Detect which cell encompasses the target text, then output its (X, Y) center coordinate. 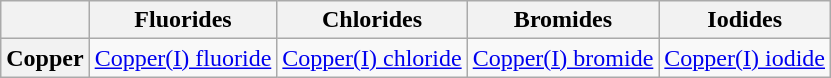
Copper (45, 58)
Copper(I) iodide (745, 58)
Chlorides (372, 20)
Iodides (745, 20)
Copper(I) bromide (563, 58)
Copper(I) fluoride (183, 58)
Copper(I) chloride (372, 58)
Fluorides (183, 20)
Bromides (563, 20)
